Find where the given text appears and provide that cell's center as [x, y] coordinate. 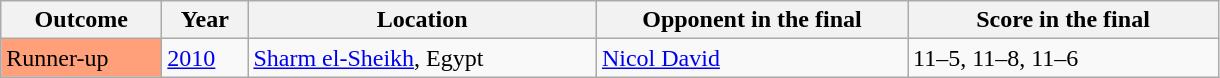
Year [205, 20]
2010 [205, 58]
Nicol David [752, 58]
Opponent in the final [752, 20]
Location [422, 20]
Score in the final [1064, 20]
Outcome [82, 20]
11–5, 11–8, 11–6 [1064, 58]
Runner-up [82, 58]
Sharm el-Sheikh, Egypt [422, 58]
